Find where the given text appears and provide that cell's center as (X, Y) coordinate. 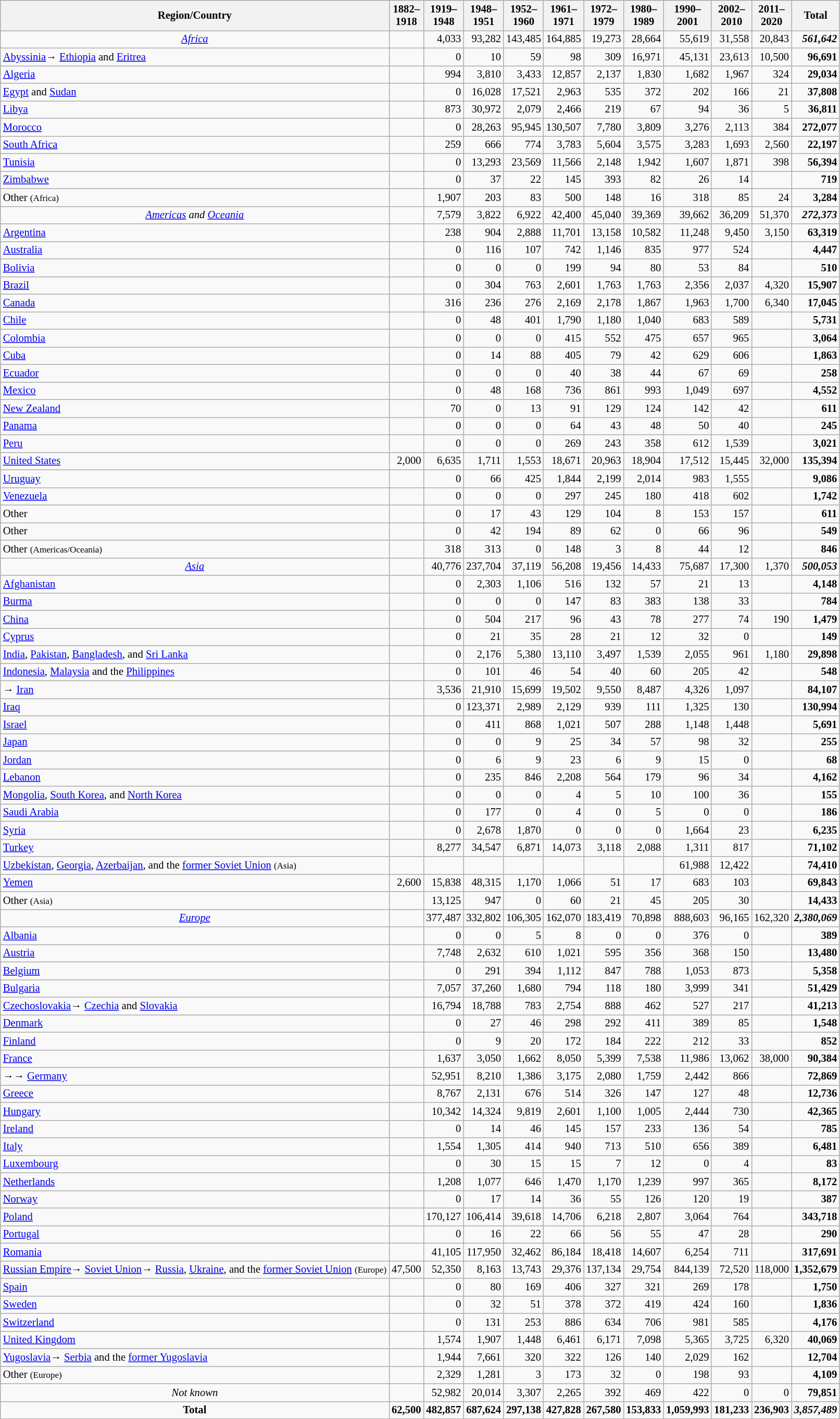
Not known (195, 1392)
Asia (195, 567)
516 (563, 584)
Mongolia, South Korea, and North Korea (195, 795)
14,073 (563, 848)
United Kingdom (195, 1340)
15,838 (444, 883)
2,131 (483, 1094)
376 (687, 936)
1,100 (604, 1111)
5,604 (604, 145)
238 (444, 233)
2,444 (687, 1111)
2,380,069 (816, 918)
2,208 (563, 777)
Peru (195, 443)
4,326 (687, 689)
304 (483, 285)
168 (524, 391)
1990–2001 (687, 15)
1952–1960 (524, 15)
Libya (195, 109)
4,447 (816, 250)
20,014 (483, 1392)
130,994 (816, 707)
564 (604, 777)
3,175 (563, 1076)
425 (524, 479)
38 (604, 373)
2,442 (687, 1076)
1948–1951 (483, 15)
71,102 (816, 848)
Tunisia (195, 162)
172 (563, 1041)
1,239 (644, 1182)
272,373 (816, 215)
634 (604, 1322)
13,125 (444, 900)
981 (687, 1322)
51,429 (816, 988)
1,711 (483, 461)
20 (524, 1041)
96,165 (731, 918)
56,394 (816, 162)
629 (687, 356)
1,305 (483, 1146)
13,743 (524, 1270)
45,040 (604, 215)
392 (604, 1392)
13,062 (731, 1059)
194 (524, 531)
6,871 (524, 848)
469 (644, 1392)
504 (483, 619)
Brazil (195, 285)
1,352,679 (816, 1270)
23,569 (524, 162)
18,671 (563, 461)
29,034 (816, 74)
202 (687, 92)
19,502 (563, 689)
868 (524, 724)
233 (644, 1129)
243 (604, 443)
18,418 (604, 1252)
401 (524, 320)
90,384 (816, 1059)
844,139 (687, 1270)
26 (687, 180)
Algeria (195, 74)
535 (604, 92)
5,399 (604, 1059)
153 (687, 514)
7,661 (483, 1358)
13,293 (483, 162)
27 (483, 1023)
267,580 (604, 1410)
422 (687, 1392)
7,057 (444, 988)
1,548 (816, 1023)
997 (687, 1182)
549 (816, 531)
Finland (195, 1041)
3,809 (644, 127)
785 (816, 1129)
16,028 (483, 92)
62 (604, 531)
606 (731, 356)
75,687 (687, 567)
45 (644, 900)
6,461 (563, 1340)
783 (524, 1006)
Cyprus (195, 637)
8,487 (644, 689)
Abyssinia→ Ethiopia and Eritrea (195, 57)
419 (644, 1304)
Romania (195, 1252)
8,767 (444, 1094)
657 (687, 338)
377,487 (444, 918)
713 (604, 1146)
940 (563, 1146)
36,811 (816, 109)
552 (604, 338)
127 (687, 1094)
20,843 (772, 39)
42,400 (563, 215)
Albania (195, 936)
6,254 (687, 1252)
507 (604, 724)
394 (524, 971)
212 (687, 1041)
3,810 (483, 74)
482,857 (444, 1410)
3,497 (604, 655)
322 (563, 1358)
India, Pakistan, Bangladesh, and Sri Lanka (195, 655)
589 (731, 320)
160 (731, 1304)
130,507 (563, 127)
711 (731, 1252)
500 (563, 197)
203 (483, 197)
2,356 (687, 285)
866 (731, 1076)
37,119 (524, 567)
Japan (195, 742)
1,664 (687, 830)
Venezuela (195, 496)
8,050 (563, 1059)
40,776 (444, 567)
3,999 (687, 988)
Jordan (195, 760)
427,828 (563, 1410)
Argentina (195, 233)
55,619 (687, 39)
2,129 (563, 707)
676 (524, 1094)
1882–1918 (406, 15)
123,371 (483, 707)
→→ Germany (195, 1076)
13,158 (604, 233)
259 (444, 145)
6,218 (604, 1217)
2,080 (604, 1076)
2011–2020 (772, 15)
5,358 (816, 971)
Other (Africa) (195, 197)
418 (687, 496)
91 (563, 408)
1,700 (731, 303)
595 (604, 953)
383 (644, 601)
341 (731, 988)
162 (731, 1358)
1,281 (483, 1375)
2,055 (687, 655)
1,049 (687, 391)
7,780 (604, 127)
12,857 (563, 74)
155 (816, 795)
983 (687, 479)
52,951 (444, 1076)
Iraq (195, 707)
3,783 (563, 145)
51,370 (772, 215)
763 (524, 285)
35 (524, 637)
415 (563, 338)
14,607 (644, 1252)
3,050 (483, 1059)
13,110 (563, 655)
39,662 (687, 215)
368 (687, 953)
794 (563, 988)
365 (731, 1182)
332,802 (483, 918)
117,950 (483, 1252)
1,944 (444, 1358)
18,904 (644, 461)
36,209 (731, 215)
514 (563, 1094)
Bolivia (195, 268)
118 (604, 988)
2,014 (644, 479)
29,898 (816, 655)
82 (644, 180)
24 (772, 197)
70 (444, 408)
101 (483, 672)
10,500 (772, 57)
8,210 (483, 1076)
Panama (195, 426)
143,485 (524, 39)
Africa (195, 39)
Syria (195, 830)
14,706 (563, 1217)
Colombia (195, 338)
Lebanon (195, 777)
2,265 (563, 1392)
4,109 (816, 1375)
12,736 (816, 1094)
56,208 (563, 567)
817 (731, 848)
78 (644, 619)
356 (644, 953)
74,410 (816, 865)
Portugal (195, 1234)
939 (604, 707)
→ Iran (195, 689)
236,903 (772, 1410)
2,560 (772, 145)
1,750 (816, 1287)
222 (644, 1041)
11,566 (563, 162)
2,113 (731, 127)
888 (604, 1006)
1,662 (524, 1059)
3,725 (731, 1340)
1,097 (731, 689)
4,552 (816, 391)
130 (731, 707)
2,807 (644, 1217)
Saudi Arabia (195, 812)
2,000 (406, 461)
326 (604, 1094)
977 (687, 250)
30,972 (483, 109)
1,470 (563, 1182)
39,369 (644, 215)
177 (483, 812)
Russian Empire→ Soviet Union→ Russia, Ukraine, and the former Soviet Union (Europe) (195, 1270)
52,982 (444, 1392)
585 (731, 1322)
2,137 (604, 74)
1,844 (563, 479)
62,500 (406, 1410)
95,945 (524, 127)
23,613 (731, 57)
2,303 (483, 584)
1,553 (524, 461)
666 (483, 145)
2,466 (563, 109)
730 (731, 1111)
124 (644, 408)
166 (731, 92)
116 (483, 250)
Afghanistan (195, 584)
9,550 (604, 689)
17,300 (731, 567)
4,176 (816, 1322)
414 (524, 1146)
2002–2010 (731, 15)
17,521 (524, 92)
Australia (195, 250)
1,112 (563, 971)
106,305 (524, 918)
59 (524, 57)
1,963 (687, 303)
852 (816, 1041)
764 (731, 1217)
1,148 (687, 724)
947 (483, 900)
162,070 (563, 918)
107 (524, 250)
219 (604, 109)
2,989 (524, 707)
Egypt and Sudan (195, 92)
475 (644, 338)
298 (563, 1023)
424 (687, 1304)
1,830 (644, 74)
398 (772, 162)
Czechoslovakia→ Czechia and Slovakia (195, 1006)
561,642 (816, 39)
69,843 (816, 883)
84 (731, 268)
Morocco (195, 127)
276 (524, 303)
291 (483, 971)
7,579 (444, 215)
1,077 (483, 1182)
387 (816, 1199)
3,276 (687, 127)
406 (563, 1287)
886 (563, 1322)
5,691 (816, 724)
6,320 (772, 1340)
Other (Europe) (195, 1375)
142 (687, 408)
993 (644, 391)
9,819 (524, 1111)
316 (444, 303)
719 (816, 180)
106,414 (483, 1217)
343,718 (816, 1217)
7,748 (444, 953)
1,479 (816, 619)
198 (687, 1375)
1,370 (772, 567)
697 (731, 391)
462 (644, 1006)
Canada (195, 303)
179 (644, 777)
104 (604, 514)
3,307 (524, 1392)
Bulgaria (195, 988)
236 (483, 303)
Denmark (195, 1023)
1,059,993 (687, 1410)
25 (563, 742)
527 (687, 1006)
1,742 (816, 496)
37,808 (816, 92)
173 (563, 1375)
13,480 (816, 953)
1,759 (644, 1076)
548 (816, 672)
15,445 (731, 461)
1919–1948 (444, 15)
Region/Country (195, 15)
72,869 (816, 1076)
South Africa (195, 145)
19,273 (604, 39)
93,282 (483, 39)
235 (483, 777)
18,788 (483, 1006)
70,898 (644, 918)
861 (604, 391)
50 (687, 426)
11,986 (687, 1059)
788 (644, 971)
706 (644, 1322)
1961–1971 (563, 15)
11,701 (563, 233)
6,481 (816, 1146)
1,790 (563, 320)
1,607 (687, 162)
22,197 (816, 145)
2,037 (731, 285)
1,680 (524, 988)
37 (483, 180)
Hungary (195, 1111)
1,863 (816, 356)
Belgium (195, 971)
Yemen (195, 883)
9,086 (816, 479)
1,066 (563, 883)
3,021 (816, 443)
28,664 (644, 39)
1980–1989 (644, 15)
10,342 (444, 1111)
1,967 (731, 74)
Sweden (195, 1304)
961 (731, 655)
170,127 (444, 1217)
1,693 (731, 145)
153,833 (644, 1410)
89 (563, 531)
1,208 (444, 1182)
2,199 (604, 479)
Chile (195, 320)
140 (644, 1358)
7,098 (644, 1340)
181,233 (731, 1410)
48,315 (483, 883)
69 (731, 373)
Yugoslavia→ Serbia and the former Yugoslavia (195, 1358)
64 (563, 426)
19,456 (604, 567)
88 (524, 356)
2,888 (524, 233)
Italy (195, 1146)
39,618 (524, 1217)
500,053 (816, 567)
96,691 (816, 57)
56 (604, 1234)
Norway (195, 1199)
297,138 (524, 1410)
149 (816, 637)
1972–1979 (604, 15)
47 (687, 1234)
3,118 (604, 848)
3,857,489 (816, 1410)
France (195, 1059)
6,922 (524, 215)
237,704 (483, 567)
612 (687, 443)
190 (772, 619)
4,162 (816, 777)
324 (772, 74)
2,963 (563, 92)
1,386 (524, 1076)
2,176 (483, 655)
1,106 (524, 584)
79,851 (816, 1392)
79 (604, 356)
63,319 (816, 233)
41,105 (444, 1252)
384 (772, 127)
137,134 (604, 1270)
1,870 (524, 830)
Uzbekistan, Georgia, Azerbaijan, and the former Soviet Union (Asia) (195, 865)
199 (563, 268)
20,963 (604, 461)
61,988 (687, 865)
255 (816, 742)
774 (524, 145)
5,731 (816, 320)
Greece (195, 1094)
74 (731, 619)
184 (604, 1041)
1,871 (731, 162)
Zimbabwe (195, 180)
16,794 (444, 1006)
136 (687, 1129)
Indonesia, Malaysia and the Philippines (195, 672)
38,000 (772, 1059)
2,178 (604, 303)
31,558 (731, 39)
178 (731, 1287)
Luxembourg (195, 1164)
7,538 (644, 1059)
2,678 (483, 830)
2,632 (483, 953)
11,248 (687, 233)
Mexico (195, 391)
272,077 (816, 127)
835 (644, 250)
Spain (195, 1287)
1,005 (644, 1111)
6,635 (444, 461)
3,284 (816, 197)
1,040 (644, 320)
37,260 (483, 988)
378 (563, 1304)
358 (644, 443)
53 (687, 268)
118,000 (772, 1270)
Netherlands (195, 1182)
Switzerland (195, 1322)
317,691 (816, 1252)
186 (816, 812)
8,277 (444, 848)
12,422 (731, 865)
Other (Asia) (195, 900)
16,971 (644, 57)
1,574 (444, 1340)
111 (644, 707)
Europe (195, 918)
93 (731, 1375)
17,045 (816, 303)
32,000 (772, 461)
6,171 (604, 1340)
32,462 (524, 1252)
2,029 (687, 1358)
29,754 (644, 1270)
327 (604, 1287)
169 (524, 1287)
84,107 (816, 689)
1,867 (644, 303)
742 (563, 250)
784 (816, 601)
7 (604, 1164)
Israel (195, 724)
2,600 (406, 883)
Other (Americas/Oceania) (195, 549)
8,172 (816, 1182)
1,053 (687, 971)
2,169 (563, 303)
131 (483, 1322)
965 (731, 338)
19 (731, 1199)
United States (195, 461)
120 (687, 1199)
Ecuador (195, 373)
1,942 (644, 162)
656 (687, 1146)
42,365 (816, 1111)
524 (731, 250)
14,324 (483, 1111)
3,575 (644, 145)
100 (687, 795)
3,150 (772, 233)
1,311 (687, 848)
135,394 (816, 461)
313 (483, 549)
6,340 (772, 303)
China (195, 619)
3,433 (524, 74)
297 (563, 496)
2,088 (644, 848)
9,450 (731, 233)
40,069 (816, 1340)
150 (731, 953)
41,213 (816, 1006)
28,263 (483, 127)
12,704 (816, 1358)
52,350 (444, 1270)
86,184 (563, 1252)
Ireland (195, 1129)
2,148 (604, 162)
646 (524, 1182)
132 (604, 584)
10,582 (644, 233)
4,033 (444, 39)
290 (816, 1234)
3,536 (444, 689)
Austria (195, 953)
393 (604, 180)
258 (816, 373)
277 (687, 619)
309 (604, 57)
103 (731, 883)
68 (816, 760)
15,699 (524, 689)
New Zealand (195, 408)
21,910 (483, 689)
3,283 (687, 145)
904 (483, 233)
1,836 (816, 1304)
47,500 (406, 1270)
405 (563, 356)
2,754 (563, 1006)
Americas and Oceania (195, 215)
292 (604, 1023)
Poland (195, 1217)
45,131 (687, 57)
6,235 (816, 830)
Turkey (195, 848)
1,146 (604, 250)
164,885 (563, 39)
888,603 (687, 918)
320 (524, 1358)
162,320 (772, 918)
Cuba (195, 356)
1,637 (444, 1059)
1,555 (731, 479)
34,547 (483, 848)
2,079 (524, 109)
Uruguay (195, 479)
Burma (195, 601)
183,419 (604, 918)
4,148 (816, 584)
8,163 (483, 1270)
3,822 (483, 215)
138 (687, 601)
994 (444, 74)
1,325 (687, 707)
5,365 (687, 1340)
610 (524, 953)
2,329 (444, 1375)
4,320 (772, 285)
602 (731, 496)
736 (563, 391)
29,376 (563, 1270)
17,512 (687, 461)
687,624 (483, 1410)
321 (644, 1287)
847 (604, 971)
5,380 (524, 655)
253 (524, 1322)
288 (644, 724)
72,520 (731, 1270)
1,682 (687, 74)
1,554 (444, 1146)
15,907 (816, 285)
